Detect which cell encompasses the target text, then output its (X, Y) center coordinate. 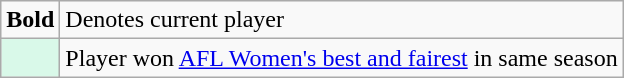
Denotes current player (342, 20)
Bold (30, 20)
Player won AFL Women's best and fairest in same season (342, 58)
